For the text-containing cell, return its midpoint in [x, y] coordinate format. 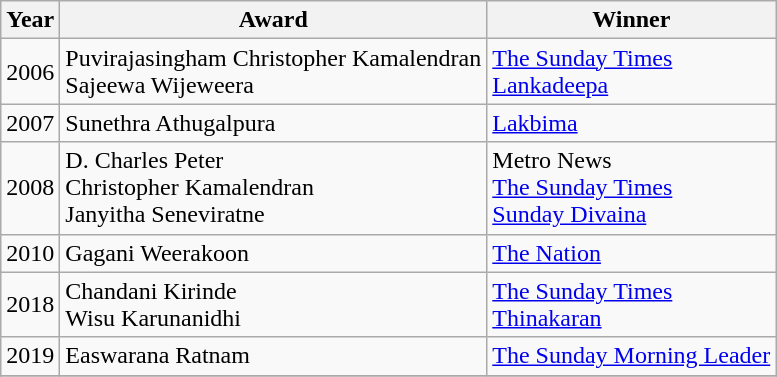
The Sunday Morning Leader [632, 356]
The Sunday TimesThinakaran [632, 304]
Metro NewsThe Sunday TimesSunday Divaina [632, 188]
Sunethra Athugalpura [274, 123]
Lakbima [632, 123]
2019 [30, 356]
D. Charles PeterChristopher KamalendranJanyitha Seneviratne [274, 188]
Year [30, 20]
Puvirajasingham Christopher KamalendranSajeewa Wijeweera [274, 72]
Winner [632, 20]
The Sunday TimesLankadeepa [632, 72]
Gagani Weerakoon [274, 253]
Award [274, 20]
2010 [30, 253]
The Nation [632, 253]
2007 [30, 123]
2008 [30, 188]
Chandani KirindeWisu Karunanidhi [274, 304]
2018 [30, 304]
Easwarana Ratnam [274, 356]
2006 [30, 72]
